Locate the cell with the specified text and output its (X, Y) center coordinate. 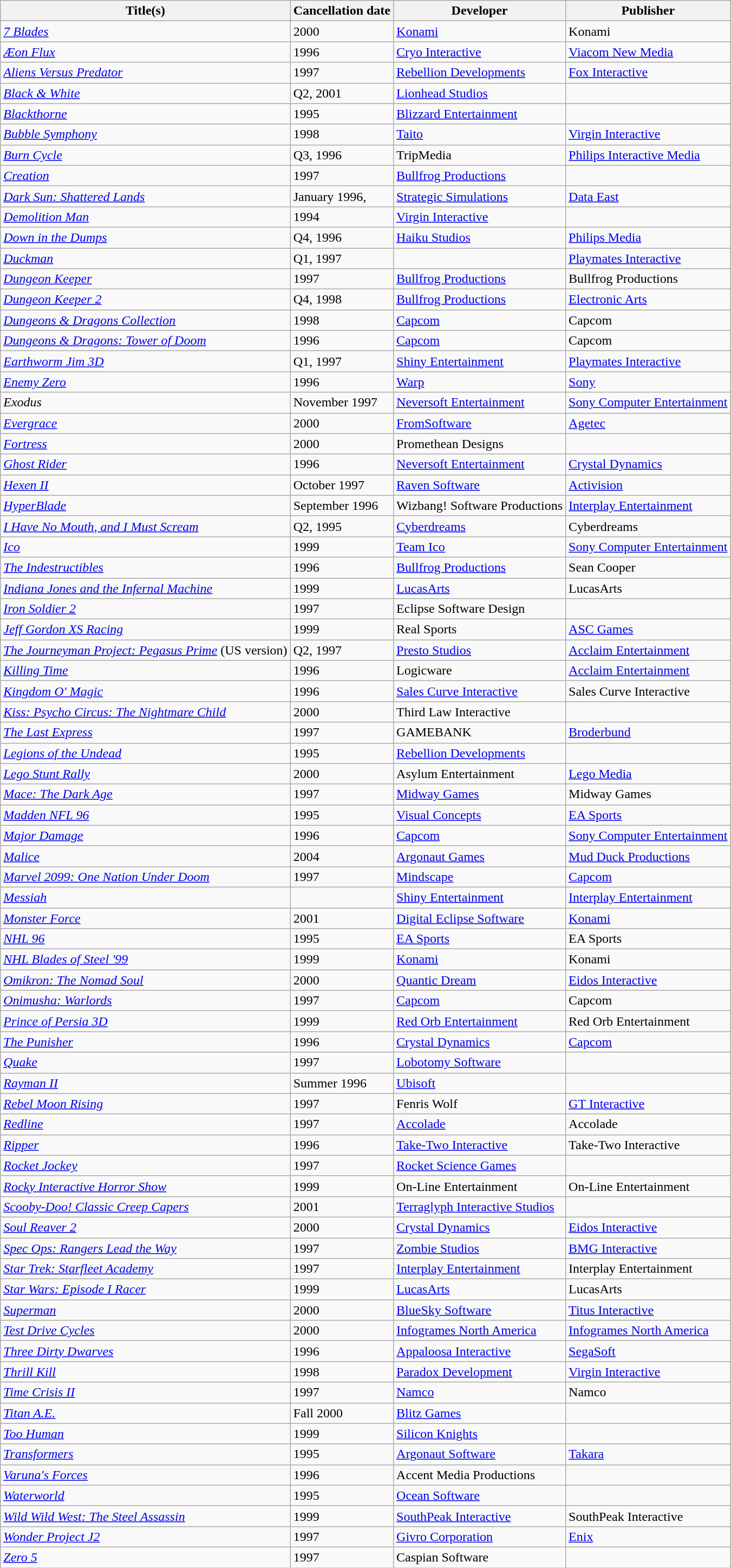
Ghost Rider (145, 464)
Killing Time (145, 671)
Zombie Studios (480, 1248)
Enemy Zero (145, 382)
Ripper (145, 1145)
TripMedia (480, 155)
Three Dirty Dwarves (145, 1351)
Dark Sun: Shattered Lands (145, 196)
Takara (648, 1454)
Warp (480, 382)
Lionhead Studios (480, 93)
NHL 96 (145, 939)
Star Trek: Starfleet Academy (145, 1269)
BMG Interactive (648, 1248)
Summer 1996 (342, 1083)
GT Interactive (648, 1104)
Messiah (145, 897)
Title(s) (145, 11)
Enix (648, 1537)
Evergrace (145, 423)
Transformers (145, 1454)
HyperBlade (145, 506)
Appaloosa Interactive (480, 1351)
October 1997 (342, 485)
Viacom New Media (648, 52)
Data East (648, 196)
Digital Eclipse Software (480, 918)
Wonder Project J2 (145, 1537)
Rocket Science Games (480, 1165)
Ubisoft (480, 1083)
November 1997 (342, 403)
Q2, 2001 (342, 93)
GAMEBANK (480, 733)
Philips Media (648, 237)
Bubble Symphony (145, 134)
Jeff Gordon XS Racing (145, 630)
Paradox Development (480, 1372)
Publisher (648, 11)
Omikron: The Nomad Soul (145, 980)
Q4, 1998 (342, 300)
Black & White (145, 93)
Burn Cycle (145, 155)
NHL Blades of Steel '99 (145, 960)
Q2, 1997 (342, 650)
Givro Corporation (480, 1537)
Creation (145, 176)
ASC Games (648, 630)
Ico (145, 547)
Scooby-Doo! Classic Creep Capers (145, 1207)
Accent Media Productions (480, 1475)
Cancellation date (342, 11)
Sony (648, 382)
Madden NFL 96 (145, 815)
Duckman (145, 258)
The Indestructibles (145, 567)
Dungeons & Dragons: Tower of Doom (145, 341)
Superman (145, 1310)
Wizbang! Software Productions (480, 506)
Spec Ops: Rangers Lead the Way (145, 1248)
Demolition Man (145, 217)
Strategic Simulations (480, 196)
Down in the Dumps (145, 237)
Agetec (648, 423)
Dungeon Keeper (145, 279)
Q2, 1995 (342, 526)
Too Human (145, 1434)
Terraglyph Interactive Studios (480, 1207)
Fenris Wolf (480, 1104)
Logicware (480, 671)
The Journeyman Project: Pegasus Prime (US version) (145, 650)
Electronic Arts (648, 300)
Titan A.E. (145, 1413)
Argonaut Games (480, 856)
Iron Soldier 2 (145, 609)
Prince of Persia 3D (145, 1021)
Cryo Interactive (480, 52)
Æon Flux (145, 52)
Star Wars: Episode I Racer (145, 1290)
Real Sports (480, 630)
Lobotomy Software (480, 1062)
Raven Software (480, 485)
Team Ico (480, 547)
Zero 5 (145, 1557)
Fall 2000 (342, 1413)
Lego Media (648, 774)
Earthworm Jim 3D (145, 361)
Test Drive Cycles (145, 1331)
7 Blades (145, 31)
The Punisher (145, 1042)
Argonaut Software (480, 1454)
Rayman II (145, 1083)
Indiana Jones and the Infernal Machine (145, 588)
BlueSky Software (480, 1310)
Kingdom O' Magic (145, 691)
Titus Interactive (648, 1310)
Mindscape (480, 877)
Fortress (145, 444)
Blackthorne (145, 114)
2004 (342, 856)
Wild Wild West: The Steel Assassin (145, 1516)
Thrill Kill (145, 1372)
Presto Studios (480, 650)
Hexen II (145, 485)
Dungeons & Dragons Collection (145, 320)
Varuna's Forces (145, 1475)
Legions of the Undead (145, 753)
Marvel 2099: One Nation Under Doom (145, 877)
Rocket Jockey (145, 1165)
Major Damage (145, 835)
Dungeon Keeper 2 (145, 300)
Haiku Studios (480, 237)
SegaSoft (648, 1351)
Blitz Games (480, 1413)
Time Crisis II (145, 1392)
Q3, 1996 (342, 155)
Visual Concepts (480, 815)
Silicon Knights (480, 1434)
Developer (480, 11)
Ocean Software (480, 1495)
Quake (145, 1062)
Caspian Software (480, 1557)
Asylum Entertainment (480, 774)
Eclipse Software Design (480, 609)
FromSoftware (480, 423)
Broderbund (648, 733)
Mace: The Dark Age (145, 794)
Promethean Designs (480, 444)
Fox Interactive (648, 73)
The Last Express (145, 733)
Malice (145, 856)
Quantic Dream (480, 980)
I Have No Mouth, and I Must Scream (145, 526)
1994 (342, 217)
Redline (145, 1124)
September 1996 (342, 506)
Sean Cooper (648, 567)
January 1996, (342, 196)
Lego Stunt Rally (145, 774)
Waterworld (145, 1495)
Exodus (145, 403)
Activision (648, 485)
Kiss: Psycho Circus: The Nightmare Child (145, 712)
Soul Reaver 2 (145, 1227)
Onimusha: Warlords (145, 1001)
Blizzard Entertainment (480, 114)
Taito (480, 134)
Mud Duck Productions (648, 856)
Monster Force (145, 918)
Q4, 1996 (342, 237)
Third Law Interactive (480, 712)
Aliens Versus Predator (145, 73)
Rebel Moon Rising (145, 1104)
Philips Interactive Media (648, 155)
Rocky Interactive Horror Show (145, 1186)
